Locate the cell with the specified text and output its (x, y) center coordinate. 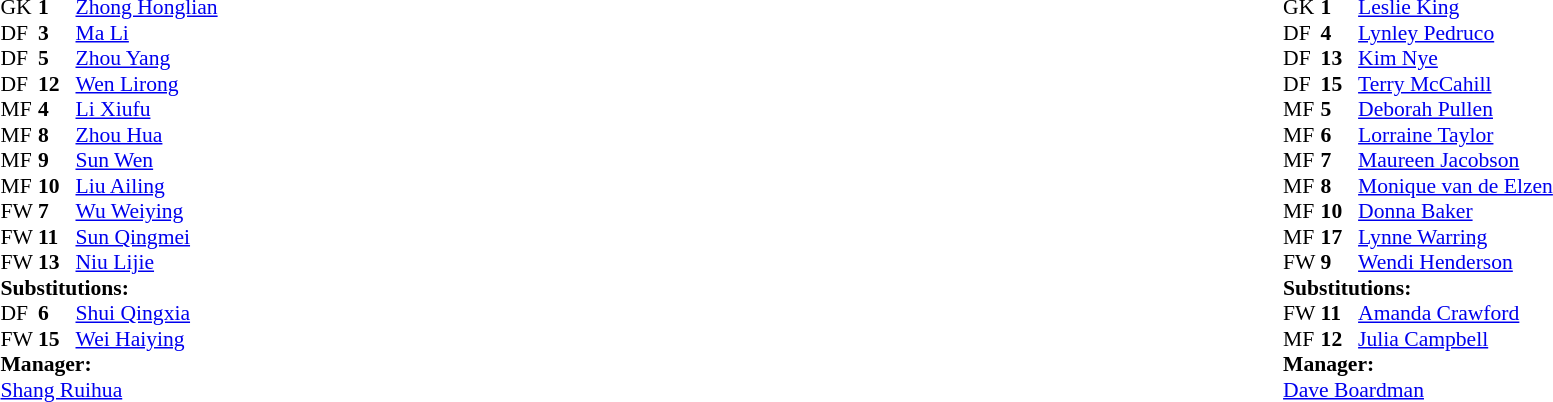
Wen Lirong (147, 84)
Monique van de Elzen (1456, 186)
3 (57, 33)
Zhou Yang (147, 59)
Liu Ailing (147, 186)
Li Xiufu (147, 109)
17 (1340, 237)
Amanda Crawford (1456, 313)
Kim Nye (1456, 59)
Donna Baker (1456, 211)
Ma Li (147, 33)
Wendi Henderson (1456, 263)
Shui Qingxia (147, 313)
Wei Haiying (147, 339)
Lynley Pedruco (1456, 33)
Julia Campbell (1456, 339)
Maureen Jacobson (1456, 161)
Zhou Hua (147, 135)
Deborah Pullen (1456, 109)
Sun Qingmei (147, 237)
Wu Weiying (147, 211)
Sun Wen (147, 161)
Terry McCahill (1456, 84)
Niu Lijie (147, 263)
Lorraine Taylor (1456, 135)
Lynne Warring (1456, 237)
